For the text-containing cell, return its midpoint in (X, Y) coordinate format. 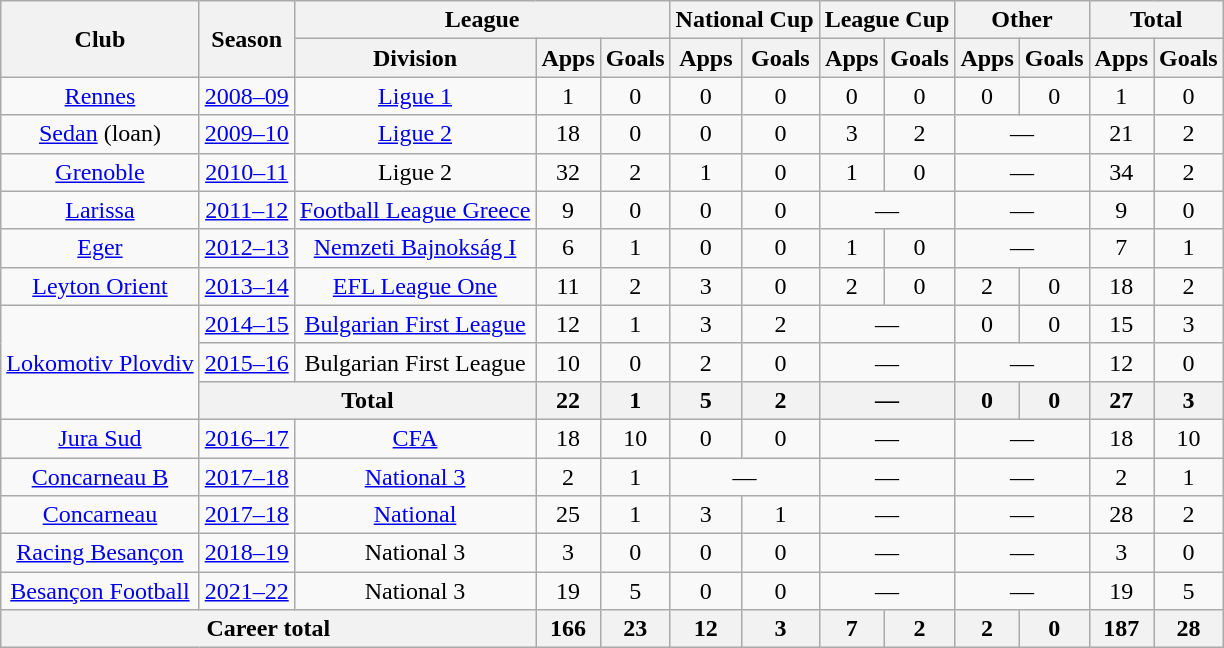
Football League Greece (415, 210)
187 (1121, 629)
27 (1121, 400)
2012–13 (246, 248)
2009–10 (246, 134)
Club (100, 39)
Lokomotiv Plovdiv (100, 362)
2013–14 (246, 286)
2011–12 (246, 210)
2014–15 (246, 324)
Concarneau B (100, 477)
Sedan (loan) (100, 134)
Eger (100, 248)
Rennes (100, 96)
32 (568, 172)
34 (1121, 172)
25 (568, 515)
National (415, 515)
Racing Besançon (100, 553)
166 (568, 629)
15 (1121, 324)
2008–09 (246, 96)
2015–16 (246, 362)
2016–17 (246, 438)
23 (635, 629)
2010–11 (246, 172)
11 (568, 286)
Season (246, 39)
2021–22 (246, 591)
Nemzeti Bajnokság I (415, 248)
Besançon Football (100, 591)
Career total (268, 629)
Concarneau (100, 515)
National Cup (744, 20)
EFL League One (415, 286)
League Cup (887, 20)
League (482, 20)
Other (1022, 20)
Jura Sud (100, 438)
22 (568, 400)
Leyton Orient (100, 286)
Larissa (100, 210)
2018–19 (246, 553)
Grenoble (100, 172)
21 (1121, 134)
Ligue 1 (415, 96)
CFA (415, 438)
6 (568, 248)
Division (415, 58)
